Determine the (x, y) coordinate at the center of the cell enclosing the given text.  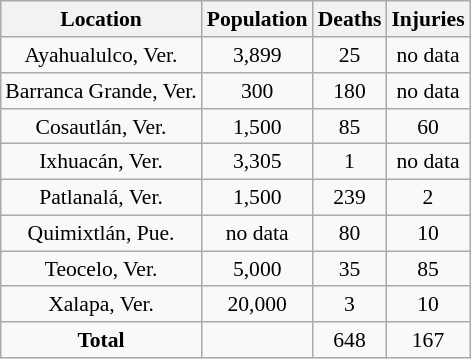
648 (350, 340)
Location (101, 19)
Total (101, 340)
Ayahualulco, Ver. (101, 55)
167 (428, 340)
Quimixtlán, Pue. (101, 233)
Deaths (350, 19)
1 (350, 162)
Teocelo, Ver. (101, 269)
3,899 (258, 55)
Barranca Grande, Ver. (101, 91)
25 (350, 55)
180 (350, 91)
3 (350, 304)
Ixhuacán, Ver. (101, 162)
35 (350, 269)
Cosautlán, Ver. (101, 126)
5,000 (258, 269)
300 (258, 91)
Patlanalá, Ver. (101, 197)
60 (428, 126)
239 (350, 197)
Population (258, 19)
2 (428, 197)
80 (350, 233)
3,305 (258, 162)
Injuries (428, 19)
20,000 (258, 304)
Xalapa, Ver. (101, 304)
